Locate the cell with the specified text and output its (x, y) center coordinate. 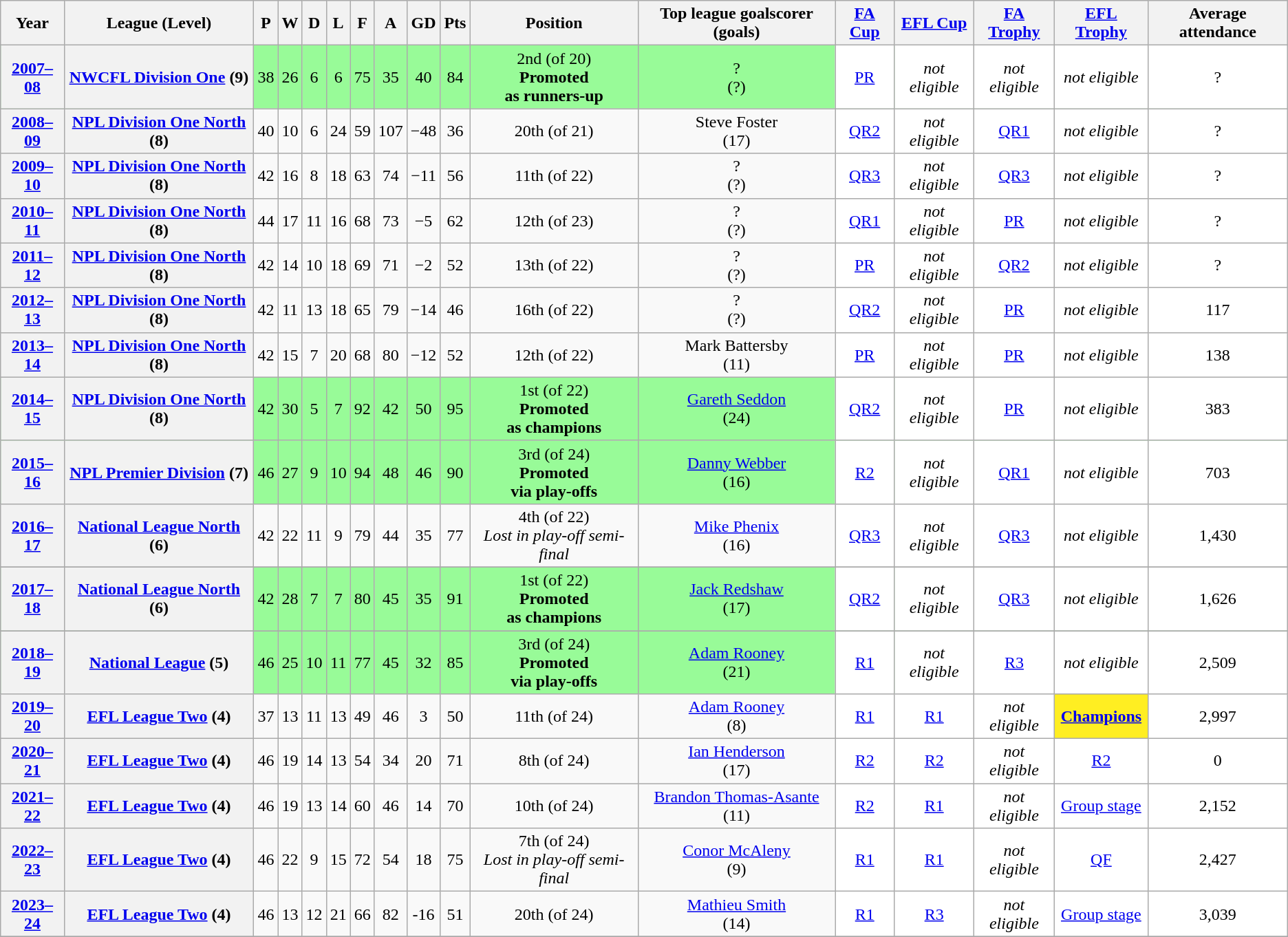
37 (266, 717)
117 (1218, 310)
10th (of 24) (554, 806)
28 (290, 599)
12th (of 22) (554, 355)
17 (290, 220)
Steve Foster(17) (736, 131)
2007–08 (32, 77)
85 (455, 662)
24 (339, 131)
FA Cup (865, 23)
2021–22 (32, 806)
2015–16 (32, 472)
F (362, 23)
2019–20 (32, 717)
92 (362, 409)
2,427 (1218, 860)
Year (32, 23)
0 (1218, 761)
74 (391, 176)
EFL Cup (934, 23)
League (Level) (159, 23)
EFL Trophy (1101, 23)
2009–10 (32, 176)
2008–09 (32, 131)
20th (of 24) (554, 914)
3,039 (1218, 914)
Danny Webber(16) (736, 472)
32 (424, 662)
−5 (424, 220)
Gareth Seddon(24) (736, 409)
2017–18 (32, 599)
2nd (of 20)Promotedas runners-up (554, 77)
4th (of 22)Lost in play-off semi-final (554, 535)
−2 (424, 266)
59 (362, 131)
91 (455, 599)
2010–11 (32, 220)
Mathieu Smith (14) (736, 914)
2,152 (1218, 806)
Position (554, 23)
1,626 (1218, 599)
Brandon Thomas-Asante(11) (736, 806)
Top league goalscorer (goals) (736, 23)
D (314, 23)
2020–21 (32, 761)
Ian Henderson(17) (736, 761)
2,509 (1218, 662)
16th (of 22) (554, 310)
7th (of 24)Lost in play-off semi-final (554, 860)
2018–19 (32, 662)
94 (362, 472)
62 (455, 220)
−11 (424, 176)
Mark Battersby(11) (736, 355)
FA Trophy (1014, 23)
21 (339, 914)
70 (455, 806)
-16 (424, 914)
3 (424, 717)
51 (455, 914)
107 (391, 131)
12th (of 23) (554, 220)
66 (362, 914)
25 (290, 662)
11th (of 22) (554, 176)
GD (424, 23)
W (290, 23)
13th (of 22) (554, 266)
−48 (424, 131)
NPL Premier Division (7) (159, 472)
National League (5) (159, 662)
Adam Rooney(21) (736, 662)
A (391, 23)
2013–14 (32, 355)
95 (455, 409)
27 (290, 472)
63 (362, 176)
2012–13 (32, 310)
Conor McAleny(9) (736, 860)
36 (455, 131)
2022–23 (32, 860)
2016–17 (32, 535)
−14 (424, 310)
73 (391, 220)
38 (266, 77)
−12 (424, 355)
82 (391, 914)
5 (314, 409)
Mike Phenix(16) (736, 535)
703 (1218, 472)
48 (391, 472)
65 (362, 310)
20th (of 21) (554, 131)
L (339, 23)
49 (362, 717)
34 (391, 761)
60 (362, 806)
26 (290, 77)
90 (455, 472)
2014–15 (32, 409)
69 (362, 266)
Adam Rooney(8) (736, 717)
P (266, 23)
Average attendance (1218, 23)
8th (of 24) (554, 761)
Jack Redshaw(17) (736, 599)
72 (362, 860)
11th (of 24) (554, 717)
56 (455, 176)
30 (290, 409)
383 (1218, 409)
12 (314, 914)
84 (455, 77)
2023–24 (32, 914)
2,997 (1218, 717)
2011–12 (32, 266)
Champions (1101, 717)
138 (1218, 355)
QF (1101, 860)
1,430 (1218, 535)
NWCFL Division One (9) (159, 77)
Pts (455, 23)
8 (314, 176)
